Detect which cell encompasses the target text, then output its (X, Y) center coordinate. 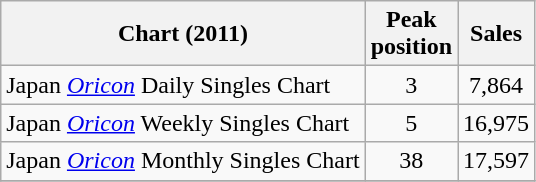
38 (411, 161)
Sales (496, 34)
Japan Oricon Monthly Singles Chart (183, 161)
7,864 (496, 85)
Peakposition (411, 34)
Chart (2011) (183, 34)
17,597 (496, 161)
3 (411, 85)
Japan Oricon Weekly Singles Chart (183, 123)
16,975 (496, 123)
5 (411, 123)
Japan Oricon Daily Singles Chart (183, 85)
